Scan for the cell matching the given text and deliver its [x, y] coordinate at center. 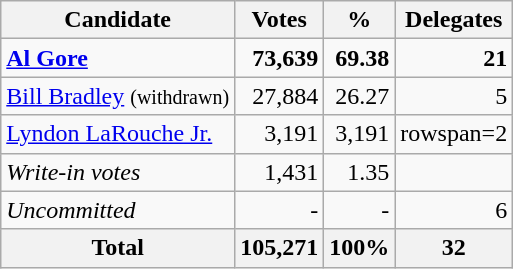
6 [454, 210]
5 [454, 96]
Uncommitted [118, 210]
1.35 [360, 172]
Lyndon LaRouche Jr. [118, 134]
Bill Bradley (withdrawn) [118, 96]
21 [454, 58]
Total [118, 248]
rowspan=2 [454, 134]
Al Gore [118, 58]
% [360, 20]
73,639 [280, 58]
100% [360, 248]
Candidate [118, 20]
Delegates [454, 20]
27,884 [280, 96]
Votes [280, 20]
69.38 [360, 58]
Write-in votes [118, 172]
32 [454, 248]
1,431 [280, 172]
105,271 [280, 248]
26.27 [360, 96]
